Capture the cell that displays the provided text and extract its (x, y) central coordinate. 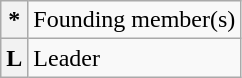
* (14, 20)
Founding member(s) (134, 20)
L (14, 58)
Leader (134, 58)
